Provide the [X, Y] coordinate of the cell's center where the given text is located.  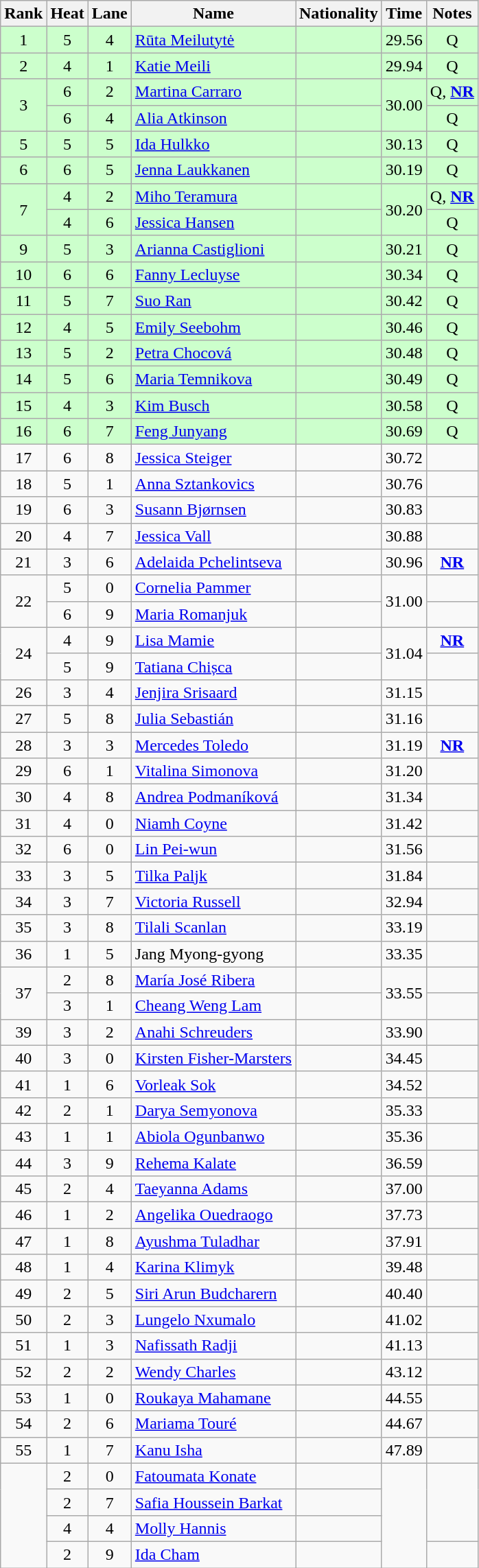
21 [23, 562]
32 [23, 850]
35 [23, 928]
Jang Myong-gyong [213, 954]
35.36 [404, 1136]
50 [23, 1320]
29.56 [404, 40]
33.19 [404, 928]
Angelika Ouedraogo [213, 1215]
10 [23, 274]
Lungelo Nxumalo [213, 1320]
16 [23, 432]
54 [23, 1424]
31.04 [404, 653]
Jessica Hansen [213, 222]
Siri Arun Budcharern [213, 1294]
44.67 [404, 1424]
33.35 [404, 954]
31.15 [404, 692]
13 [23, 353]
Tilali Scanlan [213, 928]
31.34 [404, 797]
María José Ribera [213, 980]
Vorleak Sok [213, 1084]
Kim Busch [213, 406]
30.69 [404, 432]
44 [23, 1163]
32.94 [404, 902]
Katie Meili [213, 66]
Nationality [338, 14]
31.00 [404, 601]
Jessica Steiger [213, 458]
Fanny Lecluyse [213, 274]
37.73 [404, 1215]
30.96 [404, 562]
14 [23, 379]
Kanu Isha [213, 1450]
31.56 [404, 850]
30.76 [404, 484]
Abiola Ogunbanwo [213, 1136]
Niamh Coyne [213, 823]
55 [23, 1450]
37.91 [404, 1241]
35.33 [404, 1110]
Susann Bjørnsen [213, 510]
Time [404, 14]
Name [213, 14]
33.55 [404, 993]
17 [23, 458]
Rūta Meilutytė [213, 40]
52 [23, 1372]
Karina Klimyk [213, 1267]
30.58 [404, 406]
Lisa Mamie [213, 640]
30.34 [404, 274]
31.20 [404, 771]
39.48 [404, 1267]
Jenjira Srisaard [213, 692]
Notes [452, 14]
31.16 [404, 718]
Heat [67, 14]
Martina Carraro [213, 92]
Arianna Castiglioni [213, 248]
18 [23, 484]
36 [23, 954]
Anna Sztankovics [213, 484]
41.13 [404, 1346]
43.12 [404, 1372]
44.55 [404, 1398]
Nafissath Radji [213, 1346]
29 [23, 771]
27 [23, 718]
39 [23, 1032]
Andrea Podmaníková [213, 797]
19 [23, 510]
Jessica Vall [213, 536]
53 [23, 1398]
30.20 [404, 209]
Maria Temnikova [213, 379]
43 [23, 1136]
Petra Chocová [213, 353]
45 [23, 1189]
Maria Romanjuk [213, 614]
Roukaya Mahamane [213, 1398]
Kirsten Fisher-Marsters [213, 1058]
36.59 [404, 1163]
30 [23, 797]
Miho Teramura [213, 196]
Safia Houssein Barkat [213, 1502]
Tilka Paljk [213, 876]
Adelaida Pchelintseva [213, 562]
Suo Ran [213, 301]
Anahi Schreuders [213, 1032]
26 [23, 692]
22 [23, 601]
30.48 [404, 353]
46 [23, 1215]
Lane [110, 14]
33.90 [404, 1032]
Molly Hannis [213, 1528]
37.00 [404, 1189]
Mariama Touré [213, 1424]
29.94 [404, 66]
Cornelia Pammer [213, 588]
Rank [23, 14]
30.83 [404, 510]
Emily Seebohm [213, 327]
40.40 [404, 1294]
Julia Sebastián [213, 718]
37 [23, 993]
30.72 [404, 458]
31.42 [404, 823]
Tatiana Chișca [213, 666]
30.19 [404, 170]
Jenna Laukkanen [213, 170]
Vitalina Simonova [213, 771]
41.02 [404, 1320]
30.49 [404, 379]
Victoria Russell [213, 902]
Mercedes Toledo [213, 745]
34.52 [404, 1084]
Fatoumata Konate [213, 1476]
47.89 [404, 1450]
Feng Junyang [213, 432]
Taeyanna Adams [213, 1189]
12 [23, 327]
Ida Cham [213, 1554]
49 [23, 1294]
34 [23, 902]
33 [23, 876]
Ayushma Tuladhar [213, 1241]
30.13 [404, 144]
34.45 [404, 1058]
30.88 [404, 536]
30.00 [404, 105]
41 [23, 1084]
30.42 [404, 301]
Cheang Weng Lam [213, 1006]
31 [23, 823]
28 [23, 745]
30.46 [404, 327]
11 [23, 301]
15 [23, 406]
Ida Hulkko [213, 144]
51 [23, 1346]
30.21 [404, 248]
40 [23, 1058]
Lin Pei-wun [213, 850]
Wendy Charles [213, 1372]
Rehema Kalate [213, 1163]
48 [23, 1267]
24 [23, 653]
31.19 [404, 745]
20 [23, 536]
Alia Atkinson [213, 118]
Darya Semyonova [213, 1110]
42 [23, 1110]
47 [23, 1241]
31.84 [404, 876]
